Locate the cell with the specified text and output its (X, Y) center coordinate. 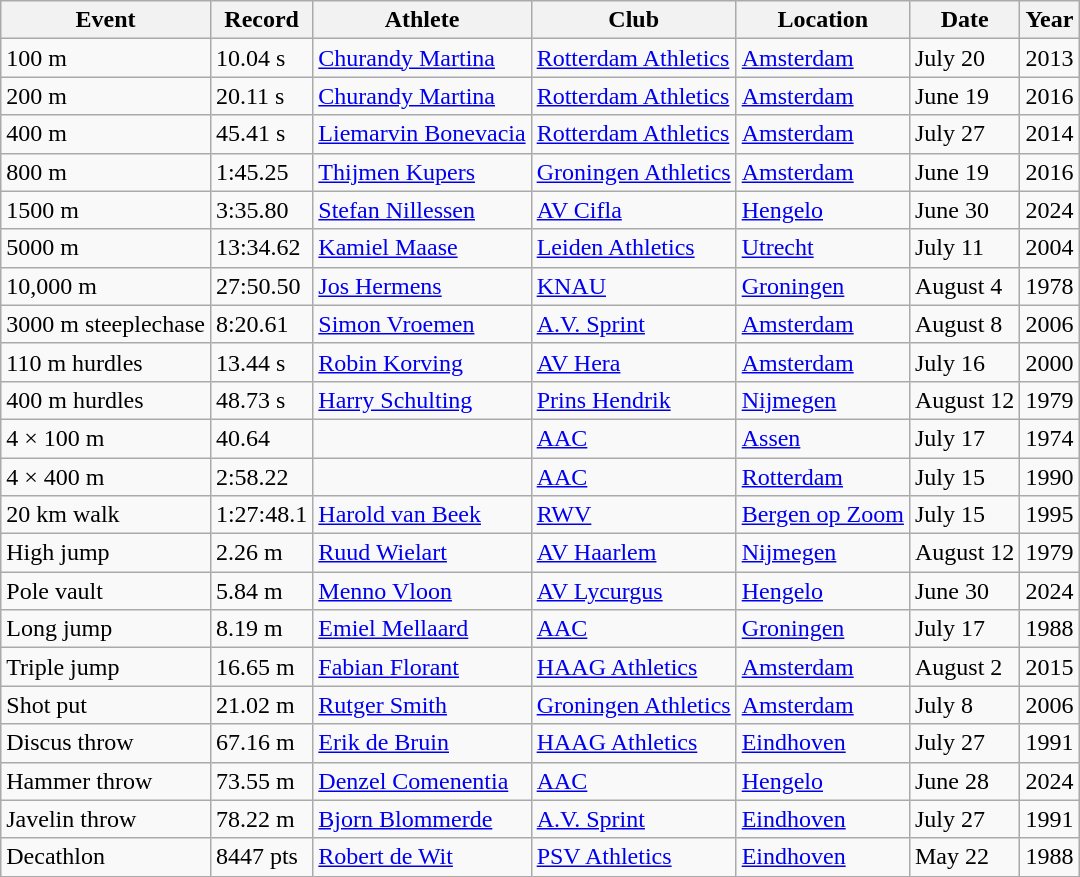
4 × 400 m (106, 477)
Kamiel Maase (422, 248)
August 8 (964, 324)
Leiden Athletics (634, 248)
45.41 s (261, 134)
August 2 (964, 667)
Ruud Wielart (422, 553)
Hammer throw (106, 781)
100 m (106, 58)
Erik de Bruin (422, 743)
800 m (106, 172)
Fabian Florant (422, 667)
AV Cifla (634, 210)
Denzel Comenentia (422, 781)
Bergen op Zoom (822, 515)
3:35.80 (261, 210)
400 m hurdles (106, 400)
July 20 (964, 58)
8447 pts (261, 857)
21.02 m (261, 705)
Athlete (422, 20)
Javelin throw (106, 819)
Assen (822, 438)
1:27:48.1 (261, 515)
2015 (1050, 667)
13.44 s (261, 362)
3000 m steeplechase (106, 324)
July 8 (964, 705)
5.84 m (261, 591)
1500 m (106, 210)
200 m (106, 96)
1974 (1050, 438)
Rotterdam (822, 477)
2013 (1050, 58)
1995 (1050, 515)
Robert de Wit (422, 857)
AV Hera (634, 362)
July 11 (964, 248)
110 m hurdles (106, 362)
1978 (1050, 286)
Menno Vloon (422, 591)
Simon Vroemen (422, 324)
16.65 m (261, 667)
Stefan Nillessen (422, 210)
73.55 m (261, 781)
Long jump (106, 629)
20 km walk (106, 515)
2.26 m (261, 553)
AV Lycurgus (634, 591)
400 m (106, 134)
High jump (106, 553)
Pole vault (106, 591)
Rutger Smith (422, 705)
Year (1050, 20)
Location (822, 20)
Robin Korving (422, 362)
40.64 (261, 438)
78.22 m (261, 819)
Liemarvin Bonevacia (422, 134)
August 4 (964, 286)
2014 (1050, 134)
8:20.61 (261, 324)
Record (261, 20)
8.19 m (261, 629)
PSV Athletics (634, 857)
Harold van Beek (422, 515)
27:50.50 (261, 286)
Jos Hermens (422, 286)
AV Haarlem (634, 553)
20.11 s (261, 96)
Discus throw (106, 743)
Date (964, 20)
Triple jump (106, 667)
10,000 m (106, 286)
Club (634, 20)
48.73 s (261, 400)
2004 (1050, 248)
Thijmen Kupers (422, 172)
Decathlon (106, 857)
Bjorn Blommerde (422, 819)
1:45.25 (261, 172)
10.04 s (261, 58)
May 22 (964, 857)
2:58.22 (261, 477)
5000 m (106, 248)
Emiel Mellaard (422, 629)
Utrecht (822, 248)
Event (106, 20)
67.16 m (261, 743)
Shot put (106, 705)
1990 (1050, 477)
KNAU (634, 286)
Prins Hendrik (634, 400)
2000 (1050, 362)
13:34.62 (261, 248)
RWV (634, 515)
4 × 100 m (106, 438)
Harry Schulting (422, 400)
June 28 (964, 781)
July 16 (964, 362)
